Extract the [X, Y] coordinate from the center of the cell holding the provided text.  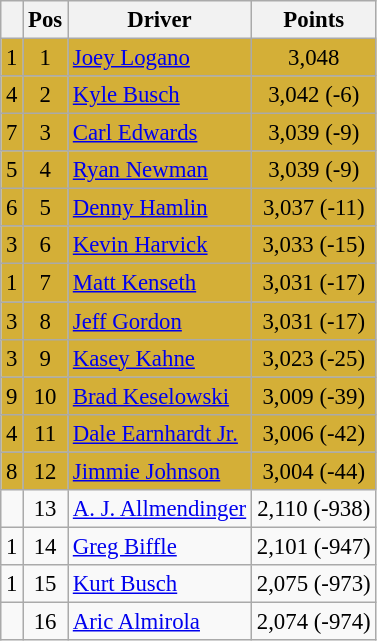
Kurt Busch [160, 584]
2,075 (-973) [313, 584]
10 [46, 396]
12 [46, 471]
2,110 (-938) [313, 509]
Matt Kenseth [160, 283]
Ryan Newman [160, 170]
Aric Almirola [160, 621]
2,101 (-947) [313, 546]
13 [46, 509]
3,042 (-6) [313, 95]
Kevin Harvick [160, 245]
2,074 (-974) [313, 621]
Dale Earnhardt Jr. [160, 433]
11 [46, 433]
Denny Hamlin [160, 208]
3,004 (-44) [313, 471]
3,033 (-15) [313, 245]
Carl Edwards [160, 133]
Driver [160, 20]
Greg Biffle [160, 546]
2 [46, 95]
Jeff Gordon [160, 321]
14 [46, 546]
3,048 [313, 58]
Pos [46, 20]
A. J. Allmendinger [160, 509]
3,009 (-39) [313, 396]
3,006 (-42) [313, 433]
Joey Logano [160, 58]
Points [313, 20]
16 [46, 621]
3,023 (-25) [313, 358]
15 [46, 584]
3,037 (-11) [313, 208]
Jimmie Johnson [160, 471]
Brad Keselowski [160, 396]
Kasey Kahne [160, 358]
Kyle Busch [160, 95]
